Return [x, y] of the center of cell containing provided text 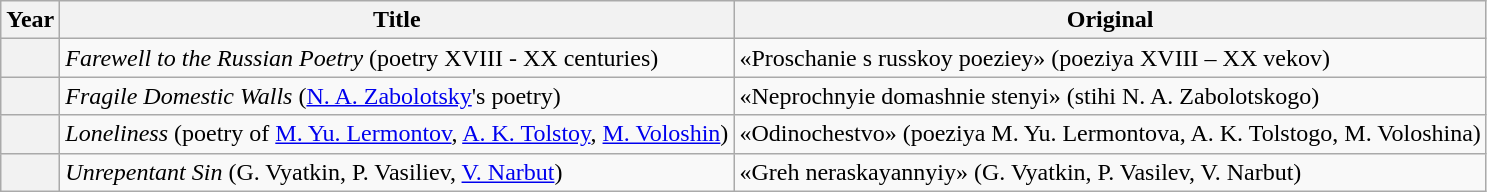
Original [1110, 20]
«Odinochestvo» (poeziya M. Yu. Lermontova, A. K. Tolstogo, M. Voloshina) [1110, 134]
Year [30, 20]
Title [397, 20]
Unrepentant Sin (G. Vyatkin, P. Vasiliev, V. Narbut) [397, 172]
Fragile Domestic Walls (N. A. Zabolotsky's poetry) [397, 96]
Loneliness (poetry of M. Yu. Lermontov, A. K. Tolstoy, M. Voloshin) [397, 134]
«Neprochnyie domashnie stenyi» (stihi N. A. Zabolotskogo) [1110, 96]
Farewell to the Russian Poetry (poetry XVIII - XX centuries) [397, 58]
«Proschanie s russkoy poeziey» (poeziya XVIII – XX vekov) [1110, 58]
«Greh neraskayannyiy» (G. Vyatkin, P. Vasilev, V. Narbut) [1110, 172]
